Output the (x, y) coordinate of the center of the cell containing the given text.  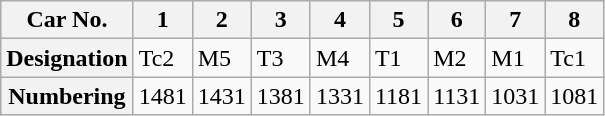
1381 (280, 96)
1131 (457, 96)
2 (222, 20)
Car No. (67, 20)
5 (398, 20)
4 (340, 20)
Tc2 (162, 58)
7 (516, 20)
1031 (516, 96)
3 (280, 20)
1 (162, 20)
1181 (398, 96)
1081 (574, 96)
1331 (340, 96)
Tc1 (574, 58)
1431 (222, 96)
M4 (340, 58)
1481 (162, 96)
T3 (280, 58)
M1 (516, 58)
M2 (457, 58)
M5 (222, 58)
6 (457, 20)
T1 (398, 58)
8 (574, 20)
Numbering (67, 96)
Designation (67, 58)
